Return the (x, y) coordinate for the center point of the cell that contains the specified text.  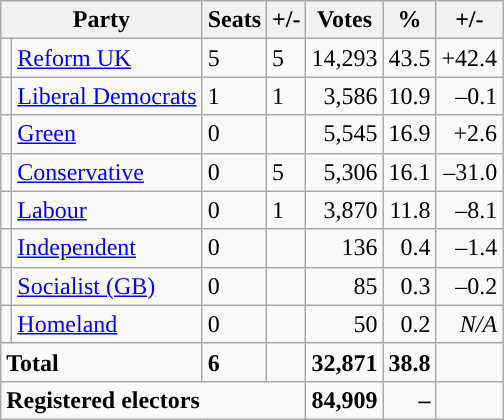
Conservative (107, 172)
–8.1 (470, 210)
Total (102, 362)
16.9 (410, 134)
+42.4 (470, 58)
43.5 (410, 58)
38.8 (410, 362)
50 (344, 324)
Liberal Democrats (107, 96)
85 (344, 286)
Green (107, 134)
% (410, 20)
11.8 (410, 210)
–1.4 (470, 248)
Reform UK (107, 58)
Registered electors (154, 400)
Seats (234, 20)
Homeland (107, 324)
0.3 (410, 286)
–0.1 (470, 96)
–31.0 (470, 172)
N/A (470, 324)
32,871 (344, 362)
84,909 (344, 400)
14,293 (344, 58)
Party (102, 20)
Votes (344, 20)
Labour (107, 210)
136 (344, 248)
Independent (107, 248)
– (410, 400)
0.4 (410, 248)
Socialist (GB) (107, 286)
16.1 (410, 172)
0.2 (410, 324)
5,306 (344, 172)
+2.6 (470, 134)
3,586 (344, 96)
5,545 (344, 134)
10.9 (410, 96)
3,870 (344, 210)
6 (234, 362)
–0.2 (470, 286)
